Scan for the cell matching the given text and deliver its (x, y) coordinate at center. 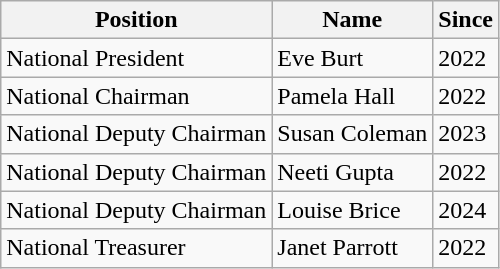
2023 (466, 134)
2024 (466, 210)
Neeti Gupta (352, 172)
Pamela Hall (352, 96)
Eve Burt (352, 58)
Name (352, 20)
Position (136, 20)
National President (136, 58)
Janet Parrott (352, 248)
National Chairman (136, 96)
Susan Coleman (352, 134)
Since (466, 20)
Louise Brice (352, 210)
National Treasurer (136, 248)
